Return [x, y] of the center of cell containing provided text 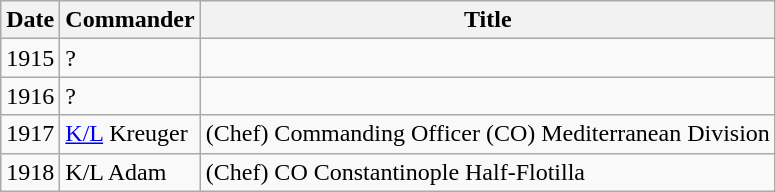
Commander [130, 20]
1915 [30, 58]
K/L Adam [130, 172]
1917 [30, 134]
1918 [30, 172]
Title [488, 20]
K/L Kreuger [130, 134]
1916 [30, 96]
Date [30, 20]
(Chef) CO Constantinople Half-Flotilla [488, 172]
(Chef) Commanding Officer (CO) Mediterranean Division [488, 134]
